Capture the cell that displays the provided text and extract its [x, y] central coordinate. 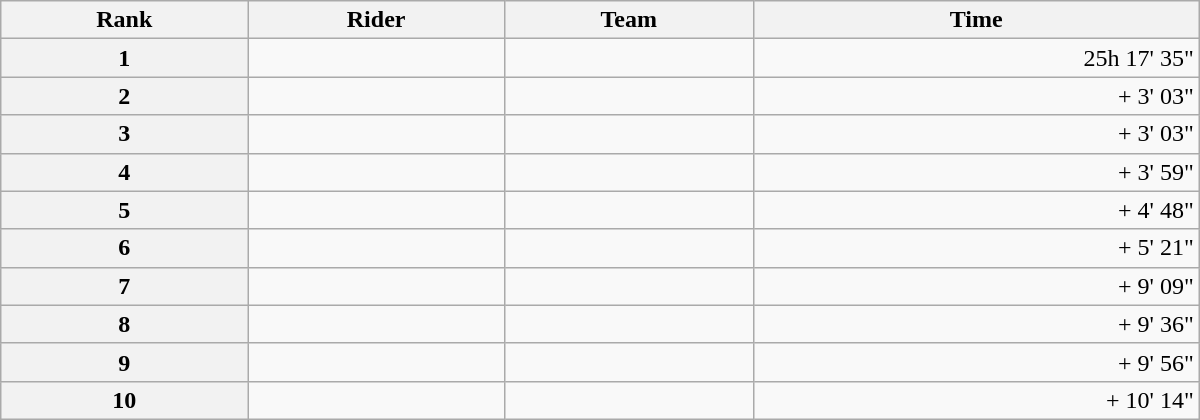
6 [124, 248]
Time [976, 20]
Rank [124, 20]
+ 10' 14" [976, 400]
1 [124, 58]
8 [124, 324]
Team [628, 20]
2 [124, 96]
+ 9' 09" [976, 286]
+ 3' 59" [976, 172]
+ 9' 56" [976, 362]
5 [124, 210]
4 [124, 172]
10 [124, 400]
Rider [376, 20]
7 [124, 286]
+ 4' 48" [976, 210]
3 [124, 134]
9 [124, 362]
25h 17' 35" [976, 58]
+ 5' 21" [976, 248]
+ 9' 36" [976, 324]
